Detect which cell encompasses the target text, then output its (x, y) center coordinate. 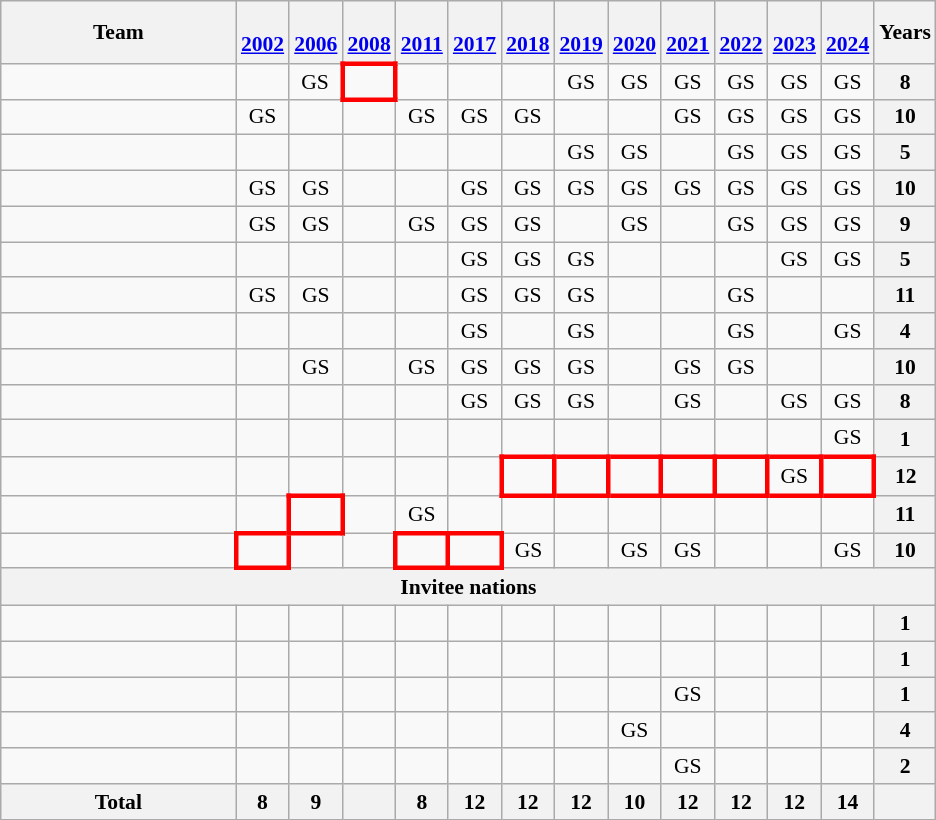
2011 (422, 32)
2006 (316, 32)
14 (848, 802)
Years (905, 32)
2 (905, 766)
Total (118, 802)
2019 (580, 32)
Invitee nations (468, 588)
2024 (848, 32)
2023 (794, 32)
2020 (634, 32)
2008 (368, 32)
2022 (740, 32)
2002 (262, 32)
2017 (474, 32)
2018 (528, 32)
Team (118, 32)
2021 (688, 32)
